From the cell containing the given text, extract its center point as (X, Y) coordinate. 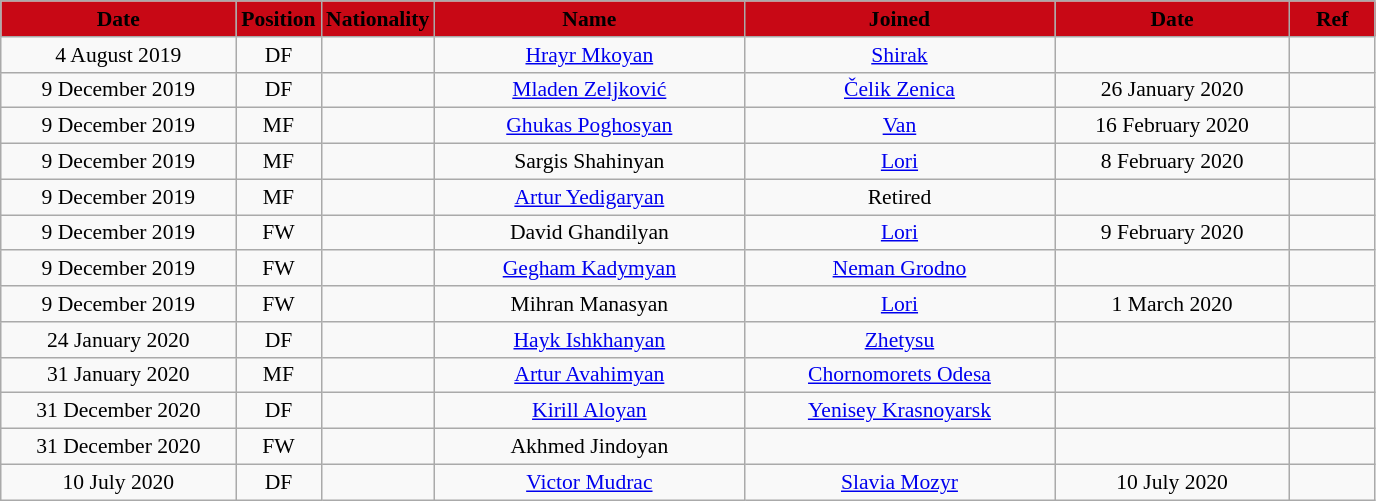
Nationality (378, 19)
Akhmed Jindoyan (589, 447)
Hrayr Mkoyan (589, 55)
31 January 2020 (118, 375)
24 January 2020 (118, 340)
Retired (899, 197)
Kirill Aloyan (589, 411)
Artur Yedigaryan (589, 197)
David Ghandilyan (589, 233)
Slavia Mozyr (899, 482)
Sargis Shahinyan (589, 162)
Ref (1332, 19)
Shirak (899, 55)
9 February 2020 (1172, 233)
8 February 2020 (1172, 162)
Hayk Ishkhanyan (589, 340)
Chornomorets Odesa (899, 375)
4 August 2019 (118, 55)
Zhetysu (899, 340)
Victor Mudrac (589, 482)
Yenisey Krasnoyarsk (899, 411)
26 January 2020 (1172, 90)
16 February 2020 (1172, 126)
Čelik Zenica (899, 90)
Van (899, 126)
Mihran Manasyan (589, 304)
Name (589, 19)
Artur Avahimyan (589, 375)
Position (278, 19)
Mladen Zeljković (589, 90)
Neman Grodno (899, 269)
1 March 2020 (1172, 304)
Gegham Kadymyan (589, 269)
Ghukas Poghosyan (589, 126)
Joined (899, 19)
